For the text-containing cell, return its midpoint in (x, y) coordinate format. 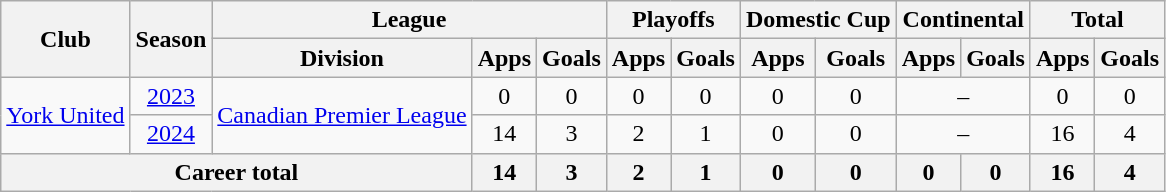
Canadian Premier League (342, 115)
Domestic Cup (818, 20)
York United (66, 115)
2024 (171, 134)
Total (1097, 20)
2023 (171, 96)
Playoffs (673, 20)
Continental (963, 20)
Season (171, 39)
Club (66, 39)
Career total (236, 172)
League (409, 20)
Division (342, 58)
